Return the [X, Y] coordinate for the center point of the cell that contains the specified text.  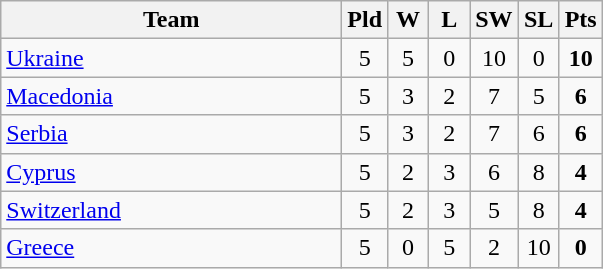
W [408, 20]
Greece [172, 248]
Ukraine [172, 58]
Pld [365, 20]
Cyprus [172, 172]
Switzerland [172, 210]
SW [494, 20]
Pts [580, 20]
SL [538, 20]
L [450, 20]
Macedonia [172, 96]
Team [172, 20]
Serbia [172, 134]
